Return the [x, y] coordinate for the center point of the cell that contains the specified text.  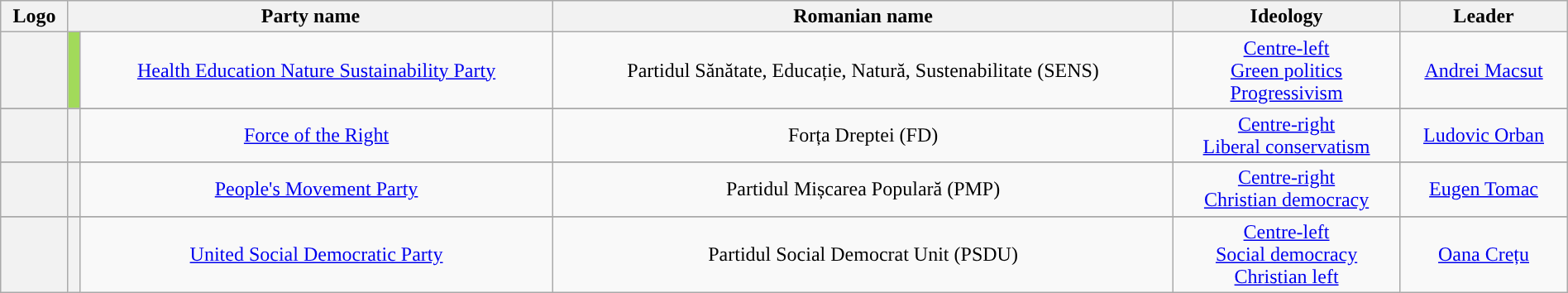
People's Movement Party [316, 189]
United Social Democratic Party [316, 254]
Leader [1484, 17]
Eugen Tomac [1484, 189]
Logo [35, 17]
Partidul Sănătate, Educație, Natură, Sustenabilitate (SENS) [863, 70]
Force of the Right [316, 136]
Ludovic Orban [1484, 136]
Centre-rightLiberal conservatism [1286, 136]
Party name [311, 17]
Health Education Nature Sustainability Party [316, 70]
Partidul Social Democrat Unit (PSDU) [863, 254]
Centre-leftSocial democracyChristian left [1286, 254]
Ideology [1286, 17]
Andrei Macsut [1484, 70]
Centre-leftGreen politicsProgressivism [1286, 70]
Forța Dreptei (FD) [863, 136]
Partidul Mișcarea Populară (PMP) [863, 189]
Romanian name [863, 17]
Oana Crețu [1484, 254]
Centre-rightChristian democracy [1286, 189]
